Locate the cell with the specified text and output its (X, Y) center coordinate. 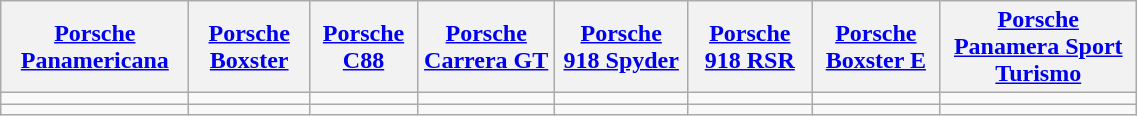
Porsche Panamericana (95, 47)
Porsche Carrera GT (486, 47)
Porsche Boxster (250, 47)
Porsche Panamera Sport Turismo (1038, 47)
Porsche C88 (363, 47)
Porsche 918 Spyder (622, 47)
Porsche Boxster E (876, 47)
Porsche 918 RSR (750, 47)
